Detect which cell encompasses the target text, then output its (X, Y) center coordinate. 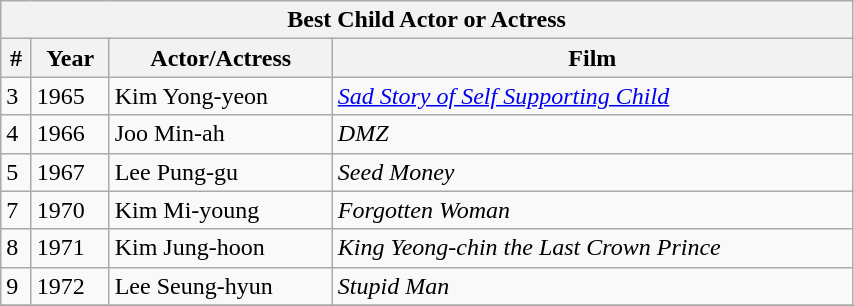
Lee Pung-gu (220, 172)
Year (70, 58)
1970 (70, 210)
5 (16, 172)
1972 (70, 286)
3 (16, 96)
4 (16, 134)
Best Child Actor or Actress (427, 20)
DMZ (592, 134)
Stupid Man (592, 286)
Joo Min-ah (220, 134)
Actor/Actress (220, 58)
1967 (70, 172)
Seed Money (592, 172)
King Yeong-chin the Last Crown Prince (592, 248)
Kim Yong-yeon (220, 96)
# (16, 58)
1966 (70, 134)
Sad Story of Self Supporting Child (592, 96)
8 (16, 248)
Lee Seung-hyun (220, 286)
9 (16, 286)
Kim Jung-hoon (220, 248)
1965 (70, 96)
1971 (70, 248)
Forgotten Woman (592, 210)
7 (16, 210)
Film (592, 58)
Kim Mi-young (220, 210)
